Output the (X, Y) coordinate of the center of the cell containing the given text.  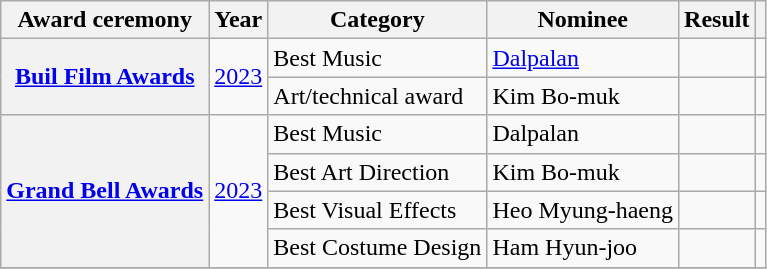
Nominee (583, 20)
Heo Myung-haeng (583, 210)
Year (238, 20)
Category (378, 20)
Best Visual Effects (378, 210)
Grand Bell Awards (105, 191)
Best Costume Design (378, 248)
Result (717, 20)
Award ceremony (105, 20)
Art/technical award (378, 96)
Buil Film Awards (105, 77)
Ham Hyun-joo (583, 248)
Best Art Direction (378, 172)
